For the text-containing cell, return its midpoint in [X, Y] coordinate format. 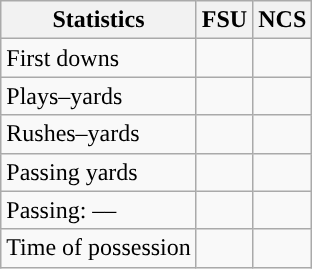
Statistics [99, 20]
NCS [282, 20]
FSU [224, 20]
Time of possession [99, 248]
Passing: –– [99, 210]
First downs [99, 58]
Passing yards [99, 172]
Plays–yards [99, 96]
Rushes–yards [99, 134]
